Output the (x, y) coordinate of the center of the cell containing the given text.  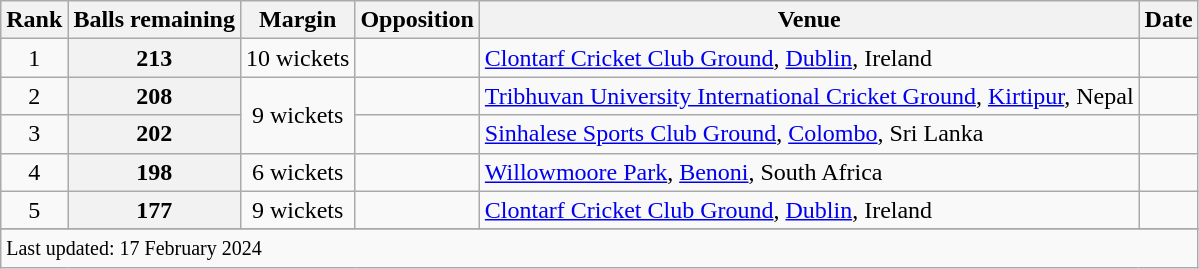
6 wickets (297, 172)
Willowmoore Park, Benoni, South Africa (809, 172)
Margin (297, 20)
Balls remaining (154, 20)
5 (34, 210)
Venue (809, 20)
10 wickets (297, 58)
3 (34, 134)
Sinhalese Sports Club Ground, Colombo, Sri Lanka (809, 134)
198 (154, 172)
213 (154, 58)
177 (154, 210)
202 (154, 134)
Opposition (417, 20)
1 (34, 58)
Last updated: 17 February 2024 (600, 248)
208 (154, 96)
2 (34, 96)
Rank (34, 20)
4 (34, 172)
Date (1168, 20)
Tribhuvan University International Cricket Ground, Kirtipur, Nepal (809, 96)
